Provide the [x, y] coordinate of the cell's center where the given text is located.  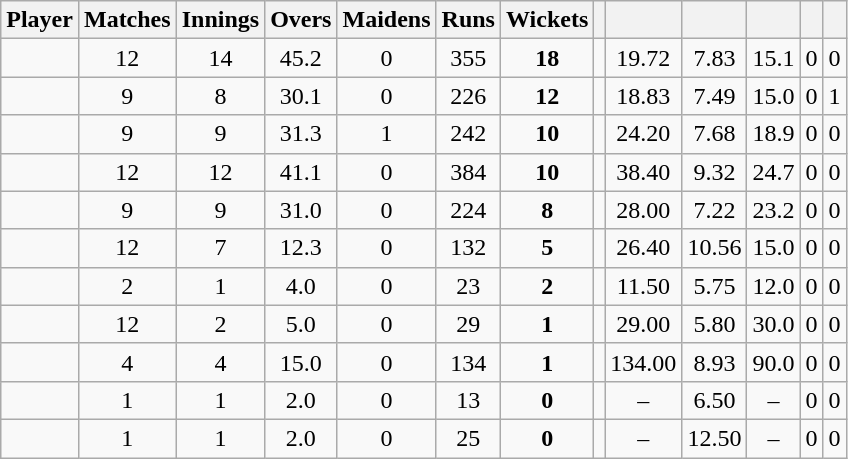
23 [468, 286]
134.00 [644, 362]
7 [220, 248]
90.0 [774, 362]
19.72 [644, 58]
5.75 [714, 286]
45.2 [301, 58]
38.40 [644, 172]
Innings [220, 20]
12.3 [301, 248]
31.0 [301, 210]
Runs [468, 20]
14 [220, 58]
31.3 [301, 134]
224 [468, 210]
10.56 [714, 248]
Wickets [546, 20]
134 [468, 362]
Matches [127, 20]
12.50 [714, 438]
24.7 [774, 172]
Maidens [386, 20]
18.9 [774, 134]
Overs [301, 20]
355 [468, 58]
7.68 [714, 134]
6.50 [714, 400]
5 [546, 248]
242 [468, 134]
7.83 [714, 58]
Player [40, 20]
7.49 [714, 96]
18.83 [644, 96]
12.0 [774, 286]
11.50 [644, 286]
28.00 [644, 210]
26.40 [644, 248]
7.22 [714, 210]
30.0 [774, 324]
30.1 [301, 96]
5.80 [714, 324]
8.93 [714, 362]
226 [468, 96]
384 [468, 172]
24.20 [644, 134]
29 [468, 324]
41.1 [301, 172]
25 [468, 438]
4.0 [301, 286]
5.0 [301, 324]
18 [546, 58]
9.32 [714, 172]
23.2 [774, 210]
132 [468, 248]
13 [468, 400]
15.1 [774, 58]
29.00 [644, 324]
